Provide the [x, y] coordinate of the cell's center where the given text is located.  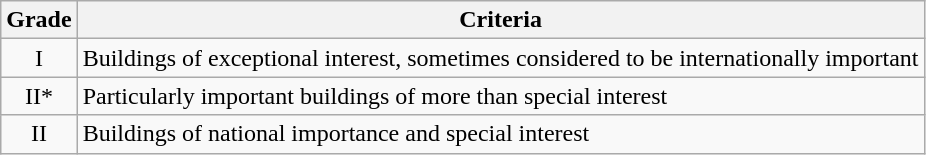
Particularly important buildings of more than special interest [500, 96]
Buildings of exceptional interest, sometimes considered to be internationally important [500, 58]
I [39, 58]
Buildings of national importance and special interest [500, 134]
Criteria [500, 20]
Grade [39, 20]
II* [39, 96]
II [39, 134]
